Search for the cell housing the specified text and yield its [X, Y] center coordinate. 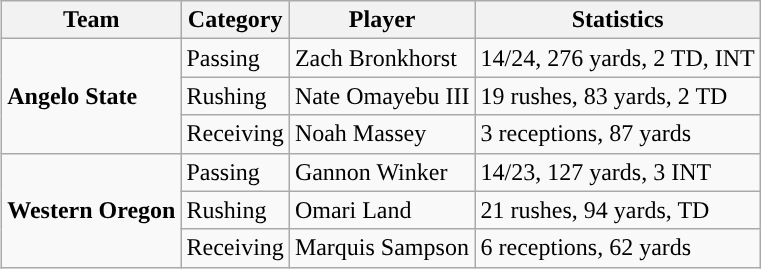
Player [382, 20]
Team [92, 20]
6 receptions, 62 yards [618, 248]
Noah Massey [382, 134]
Gannon Winker [382, 172]
Nate Omayebu III [382, 96]
14/24, 276 yards, 2 TD, INT [618, 58]
3 receptions, 87 yards [618, 134]
19 rushes, 83 yards, 2 TD [618, 96]
14/23, 127 yards, 3 INT [618, 172]
Zach Bronkhorst [382, 58]
Western Oregon [92, 210]
Category [235, 20]
21 rushes, 94 yards, TD [618, 210]
Marquis Sampson [382, 248]
Omari Land [382, 210]
Statistics [618, 20]
Angelo State [92, 96]
